Find where the given text appears and provide that cell's center as [X, Y] coordinate. 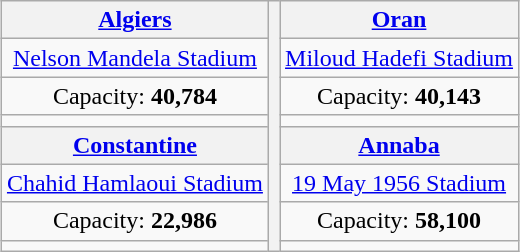
Nelson Mandela Stadium [134, 58]
Capacity: 40,784 [134, 96]
Chahid Hamlaoui Stadium [134, 183]
Annaba [400, 145]
Capacity: 22,986 [134, 221]
Capacity: 58,100 [400, 221]
19 May 1956 Stadium [400, 183]
Capacity: 40,143 [400, 96]
Algiers [134, 20]
Constantine [134, 145]
Oran [400, 20]
Miloud Hadefi Stadium [400, 58]
